Locate the cell with the specified text and output its (X, Y) center coordinate. 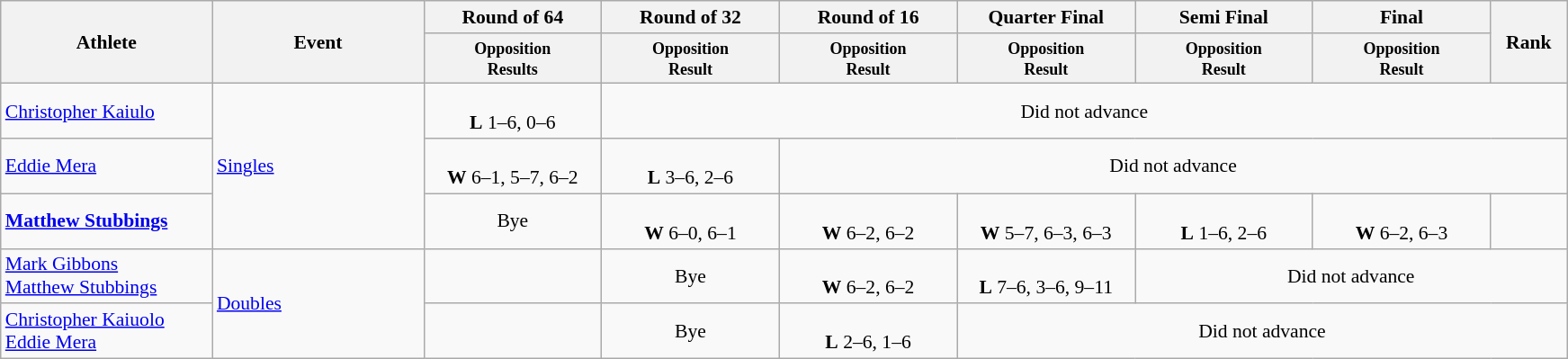
W 5–7, 6–3, 6–3 (1046, 221)
Doubles (318, 303)
Christopher KaiuoloEddie Mera (106, 331)
Eddie Mera (106, 166)
Round of 64 (513, 17)
L 1–6, 0–6 (513, 112)
OppositionResults (513, 58)
Round of 32 (691, 17)
L 1–6, 2–6 (1224, 221)
L 3–6, 2–6 (691, 166)
W 6–2, 6–3 (1402, 221)
Semi Final (1224, 17)
L 7–6, 3–6, 9–11 (1046, 275)
L 2–6, 1–6 (868, 331)
W 6–0, 6–1 (691, 221)
Mark GibbonsMatthew Stubbings (106, 275)
Christopher Kaiulo (106, 112)
Quarter Final (1046, 17)
Athlete (106, 42)
Final (1402, 17)
Matthew Stubbings (106, 221)
Event (318, 42)
Singles (318, 166)
W 6–1, 5–7, 6–2 (513, 166)
Round of 16 (868, 17)
Rank (1529, 42)
